Return [X, Y] of the center of cell containing provided text 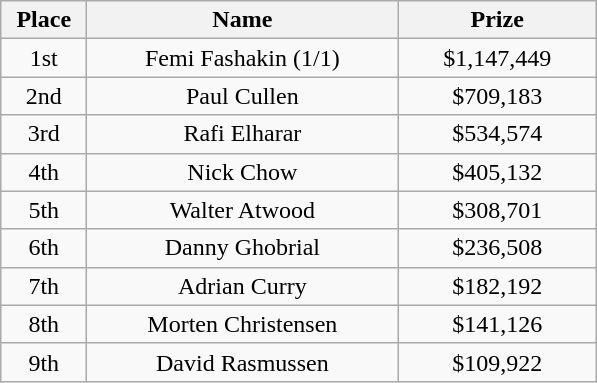
8th [44, 324]
$308,701 [498, 210]
$182,192 [498, 286]
Morten Christensen [242, 324]
1st [44, 58]
$709,183 [498, 96]
9th [44, 362]
Name [242, 20]
Danny Ghobrial [242, 248]
4th [44, 172]
3rd [44, 134]
5th [44, 210]
Place [44, 20]
Paul Cullen [242, 96]
Walter Atwood [242, 210]
David Rasmussen [242, 362]
6th [44, 248]
7th [44, 286]
$141,126 [498, 324]
$1,147,449 [498, 58]
$405,132 [498, 172]
Rafi Elharar [242, 134]
Prize [498, 20]
2nd [44, 96]
Femi Fashakin (1/1) [242, 58]
$236,508 [498, 248]
$109,922 [498, 362]
Nick Chow [242, 172]
Adrian Curry [242, 286]
$534,574 [498, 134]
